Scan for the cell matching the given text and deliver its [x, y] coordinate at center. 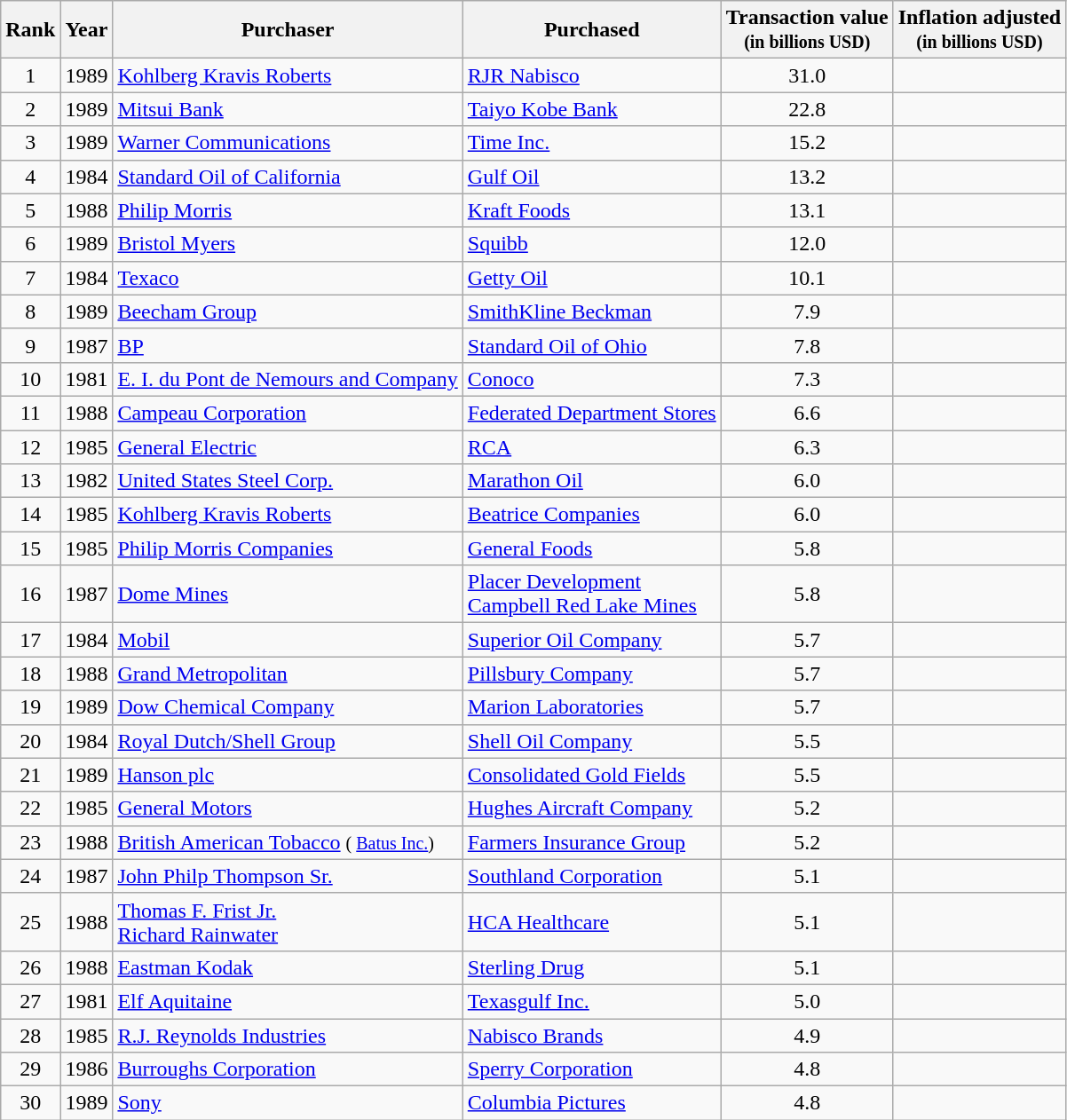
22 [30, 808]
Conoco [591, 379]
28 [30, 1036]
5 [30, 210]
Inflation adjusted(in billions USD) [979, 30]
24 [30, 876]
13 [30, 481]
Purchaser [288, 30]
Columbia Pictures [591, 1103]
BP [288, 345]
Eastman Kodak [288, 967]
Shell Oil Company [591, 741]
Standard Oil of California [288, 177]
Burroughs Corporation [288, 1069]
Thomas F. Frist Jr. Richard Rainwater [288, 921]
Year [87, 30]
Mobil [288, 640]
7 [30, 278]
4 [30, 177]
Texaco [288, 278]
Time Inc. [591, 143]
Warner Communications [288, 143]
17 [30, 640]
6.3 [807, 446]
Nabisco Brands [591, 1036]
10 [30, 379]
31.0 [807, 75]
Royal Dutch/Shell Group [288, 741]
HCA Healthcare [591, 921]
Rank [30, 30]
Sony [288, 1103]
General Foods [591, 548]
Farmers Insurance Group [591, 842]
General Electric [288, 446]
Getty Oil [591, 278]
23 [30, 842]
20 [30, 741]
Philip Morris [288, 210]
18 [30, 674]
Standard Oil of Ohio [591, 345]
Federated Department Stores [591, 413]
Grand Metropolitan [288, 674]
9 [30, 345]
26 [30, 967]
Squibb [591, 244]
8 [30, 312]
Transaction value(in billions USD) [807, 30]
15.2 [807, 143]
Consolidated Gold Fields [591, 775]
Elf Aquitaine [288, 1001]
19 [30, 707]
Beecham Group [288, 312]
E. I. du Pont de Nemours and Company [288, 379]
25 [30, 921]
Pillsbury Company [591, 674]
Marathon Oil [591, 481]
6 [30, 244]
United States Steel Corp. [288, 481]
Purchased [591, 30]
21 [30, 775]
15 [30, 548]
Kraft Foods [591, 210]
Bristol Myers [288, 244]
13.2 [807, 177]
4.9 [807, 1036]
RJR Nabisco [591, 75]
1982 [87, 481]
5.0 [807, 1001]
Beatrice Companies [591, 515]
29 [30, 1069]
1986 [87, 1069]
Southland Corporation [591, 876]
John Philp Thompson Sr. [288, 876]
Campeau Corporation [288, 413]
10.1 [807, 278]
Philip Morris Companies [288, 548]
11 [30, 413]
27 [30, 1001]
R.J. Reynolds Industries [288, 1036]
22.8 [807, 109]
7.9 [807, 312]
RCA [591, 446]
Dome Mines [288, 595]
16 [30, 595]
Superior Oil Company [591, 640]
6.6 [807, 413]
14 [30, 515]
Marion Laboratories [591, 707]
Gulf Oil [591, 177]
7.8 [807, 345]
2 [30, 109]
7.3 [807, 379]
Sterling Drug [591, 967]
Dow Chemical Company [288, 707]
3 [30, 143]
Placer Development Campbell Red Lake Mines [591, 595]
30 [30, 1103]
12.0 [807, 244]
Texasgulf Inc. [591, 1001]
Mitsui Bank [288, 109]
British American Tobacco ( Batus Inc.) [288, 842]
12 [30, 446]
13.1 [807, 210]
SmithKline Beckman [591, 312]
General Motors [288, 808]
Taiyo Kobe Bank [591, 109]
Hughes Aircraft Company [591, 808]
Hanson plc [288, 775]
Sperry Corporation [591, 1069]
1 [30, 75]
